Locate the cell with the specified text and output its [X, Y] center coordinate. 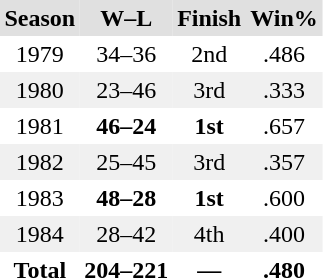
46–24 [126, 126]
1979 [40, 54]
2nd [210, 54]
34–36 [126, 54]
28–42 [126, 234]
Season [40, 18]
.600 [284, 198]
.486 [284, 54]
4th [210, 234]
1984 [40, 234]
48–28 [126, 198]
.657 [284, 126]
1980 [40, 90]
W–L [126, 18]
.400 [284, 234]
1983 [40, 198]
1981 [40, 126]
.333 [284, 90]
23–46 [126, 90]
.357 [284, 162]
1982 [40, 162]
Win% [284, 18]
25–45 [126, 162]
Finish [210, 18]
